From the cell containing the given text, extract its center point as [X, Y] coordinate. 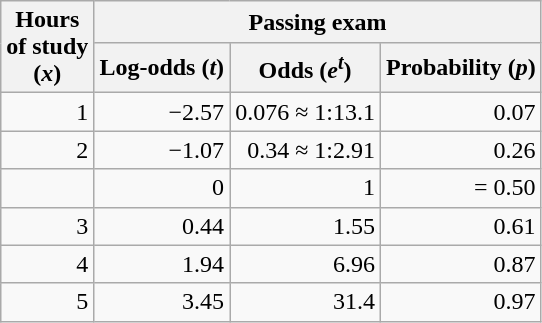
2 [48, 150]
6.96 [306, 264]
1.94 [162, 264]
0.44 [162, 226]
−2.57 [162, 112]
0 [162, 188]
3 [48, 226]
0.87 [462, 264]
0.34 ≈ 1:2.91 [306, 150]
0.97 [462, 302]
31.4 [306, 302]
Hoursof study(x) [48, 47]
Probability (p) [462, 68]
5 [48, 302]
−1.07 [162, 150]
4 [48, 264]
3.45 [162, 302]
Odds (et) [306, 68]
= 0.50 [462, 188]
1.55 [306, 226]
Passing exam [318, 22]
Log-odds (t) [162, 68]
0.26 [462, 150]
0.61 [462, 226]
0.07 [462, 112]
0.076 ≈ 1:13.1 [306, 112]
